Output the [X, Y] coordinate of the center of the cell containing the given text.  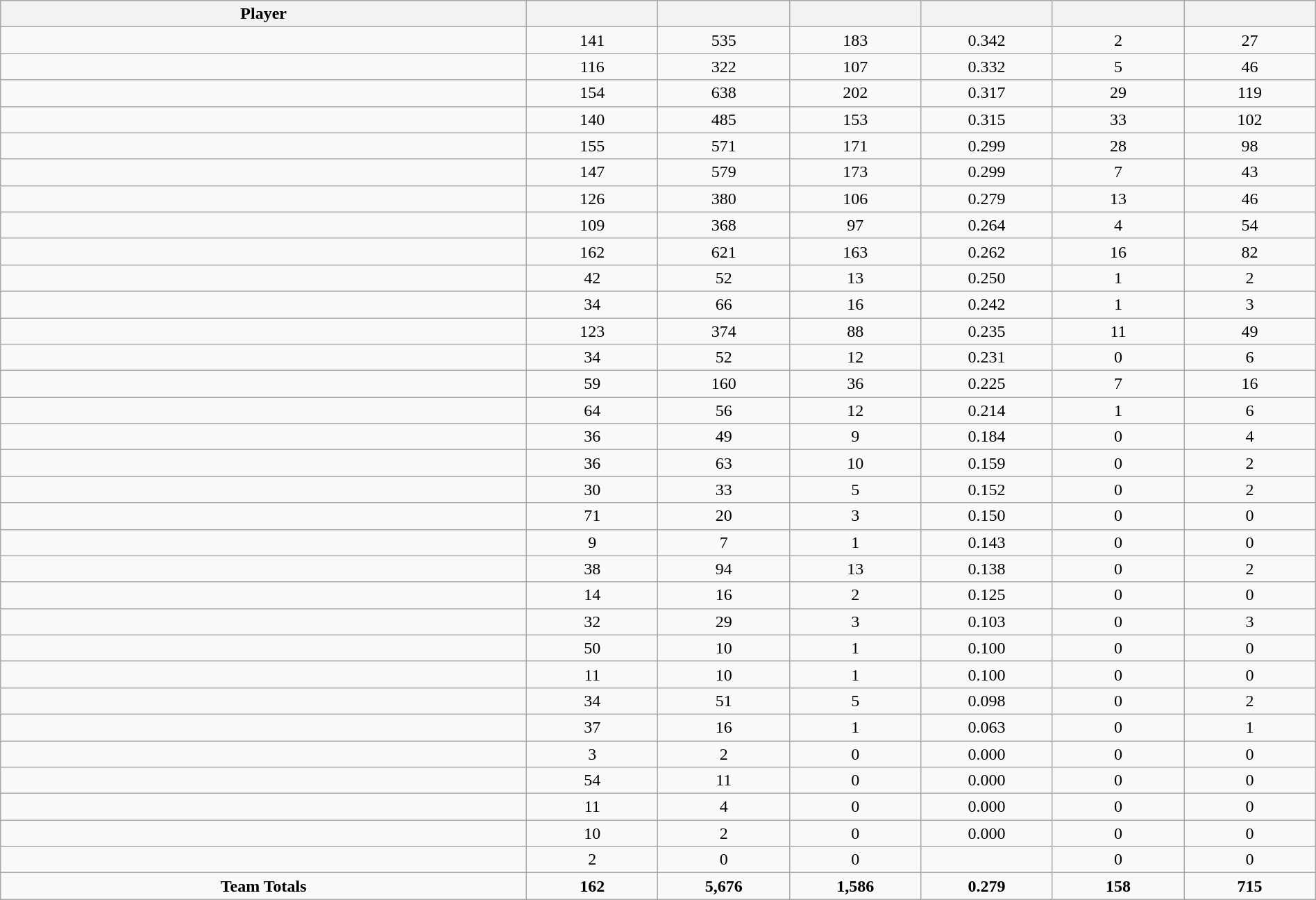
0.262 [987, 251]
621 [723, 251]
0.342 [987, 40]
0.184 [987, 437]
0.332 [987, 67]
0.103 [987, 622]
Player [264, 14]
38 [593, 569]
59 [593, 384]
160 [723, 384]
0.264 [987, 225]
0.235 [987, 331]
173 [855, 172]
0.231 [987, 358]
141 [593, 40]
0.315 [987, 119]
56 [723, 410]
37 [593, 727]
1,586 [855, 886]
0.143 [987, 542]
571 [723, 146]
123 [593, 331]
171 [855, 146]
102 [1249, 119]
82 [1249, 251]
0.125 [987, 595]
485 [723, 119]
0.138 [987, 569]
0.214 [987, 410]
140 [593, 119]
51 [723, 701]
153 [855, 119]
0.159 [987, 463]
28 [1117, 146]
98 [1249, 146]
119 [1249, 93]
380 [723, 199]
0.150 [987, 516]
158 [1117, 886]
0.250 [987, 278]
0.317 [987, 93]
71 [593, 516]
Team Totals [264, 886]
20 [723, 516]
155 [593, 146]
106 [855, 199]
107 [855, 67]
97 [855, 225]
50 [593, 648]
0.098 [987, 701]
0.063 [987, 727]
14 [593, 595]
368 [723, 225]
66 [723, 304]
202 [855, 93]
64 [593, 410]
109 [593, 225]
0.242 [987, 304]
715 [1249, 886]
579 [723, 172]
147 [593, 172]
63 [723, 463]
535 [723, 40]
183 [855, 40]
322 [723, 67]
0.152 [987, 490]
126 [593, 199]
374 [723, 331]
32 [593, 622]
30 [593, 490]
5,676 [723, 886]
27 [1249, 40]
116 [593, 67]
42 [593, 278]
88 [855, 331]
638 [723, 93]
163 [855, 251]
43 [1249, 172]
0.225 [987, 384]
154 [593, 93]
94 [723, 569]
